Extract the (X, Y) coordinate from the center of the cell holding the provided text.  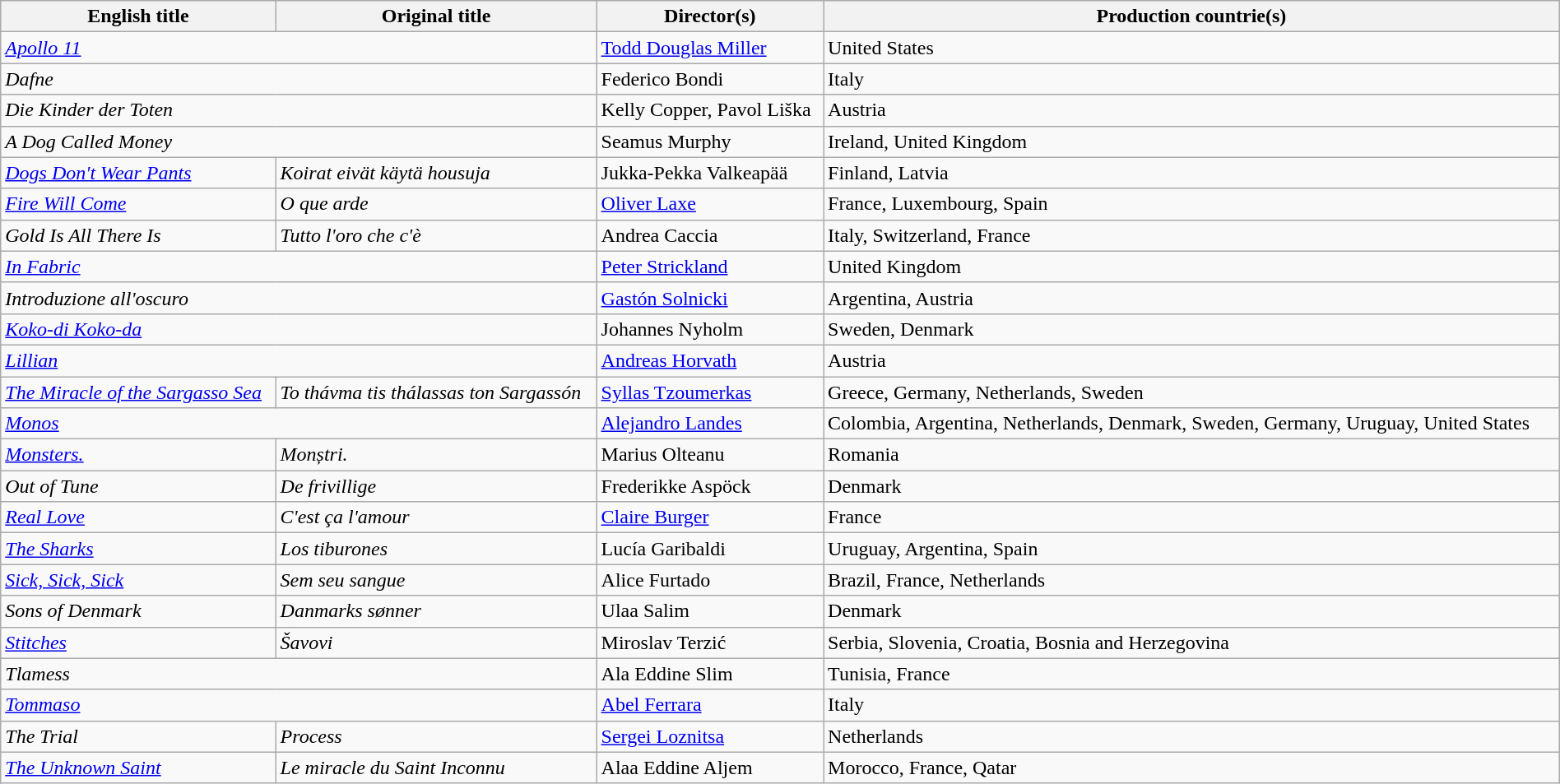
Monștri. (436, 455)
Morocco, France, Qatar (1191, 768)
Tutto l'oro che c'è (436, 235)
Syllas Tzoumerkas (710, 392)
Real Love (138, 517)
Sons of Denmark (138, 611)
Die Kinder der Toten (299, 110)
Ulaa Salim (710, 611)
Dogs Don't Wear Pants (138, 173)
Stitches (138, 643)
France, Luxembourg, Spain (1191, 204)
The Sharks (138, 549)
Director(s) (710, 16)
Monsters. (138, 455)
Sem seu sangue (436, 580)
Alejandro Landes (710, 424)
Sweden, Denmark (1191, 329)
Italy, Switzerland, France (1191, 235)
The Unknown Saint (138, 768)
Seamus Murphy (710, 141)
The Miracle of the Sargasso Sea (138, 392)
Los tiburones (436, 549)
Monos (299, 424)
Romania (1191, 455)
Šavovi (436, 643)
Fire Will Come (138, 204)
Sergei Loznitsa (710, 736)
To thávma tis thálassas ton Sargassón (436, 392)
Andrea Caccia (710, 235)
Production countrie(s) (1191, 16)
Peter Strickland (710, 267)
Process (436, 736)
Brazil, France, Netherlands (1191, 580)
De frivillige (436, 486)
Serbia, Slovenia, Croatia, Bosnia and Herzegovina (1191, 643)
Abel Ferrara (710, 705)
Oliver Laxe (710, 204)
Dafne (299, 79)
Andreas Horvath (710, 360)
Tommaso (299, 705)
Claire Burger (710, 517)
Alice Furtado (710, 580)
Frederikke Aspöck (710, 486)
Finland, Latvia (1191, 173)
Apollo 11 (299, 48)
Netherlands (1191, 736)
Out of Tune (138, 486)
Tlamess (299, 674)
Koko-di Koko-da (299, 329)
Jukka-Pekka Valkeapää (710, 173)
English title (138, 16)
Alaa Eddine Aljem (710, 768)
Marius Olteanu (710, 455)
Lillian (299, 360)
Ala Eddine Slim (710, 674)
Danmarks sønner (436, 611)
The Trial (138, 736)
Gold Is All There Is (138, 235)
Uruguay, Argentina, Spain (1191, 549)
Le miracle du Saint Inconnu (436, 768)
O que arde (436, 204)
Todd Douglas Miller (710, 48)
Original title (436, 16)
Argentina, Austria (1191, 298)
France (1191, 517)
Introduzione all'oscuro (299, 298)
Tunisia, France (1191, 674)
Kelly Copper, Pavol Liška (710, 110)
Miroslav Terzić (710, 643)
Lucía Garibaldi (710, 549)
Koirat eivät käytä housuja (436, 173)
Gastón Solnicki (710, 298)
Johannes Nyholm (710, 329)
United Kingdom (1191, 267)
Sick, Sick, Sick (138, 580)
A Dog Called Money (299, 141)
United States (1191, 48)
Federico Bondi (710, 79)
Greece, Germany, Netherlands, Sweden (1191, 392)
C'est ça l'amour (436, 517)
Colombia, Argentina, Netherlands, Denmark, Sweden, Germany, Uruguay, United States (1191, 424)
In Fabric (299, 267)
Ireland, United Kingdom (1191, 141)
